Capture the cell that displays the provided text and extract its (x, y) central coordinate. 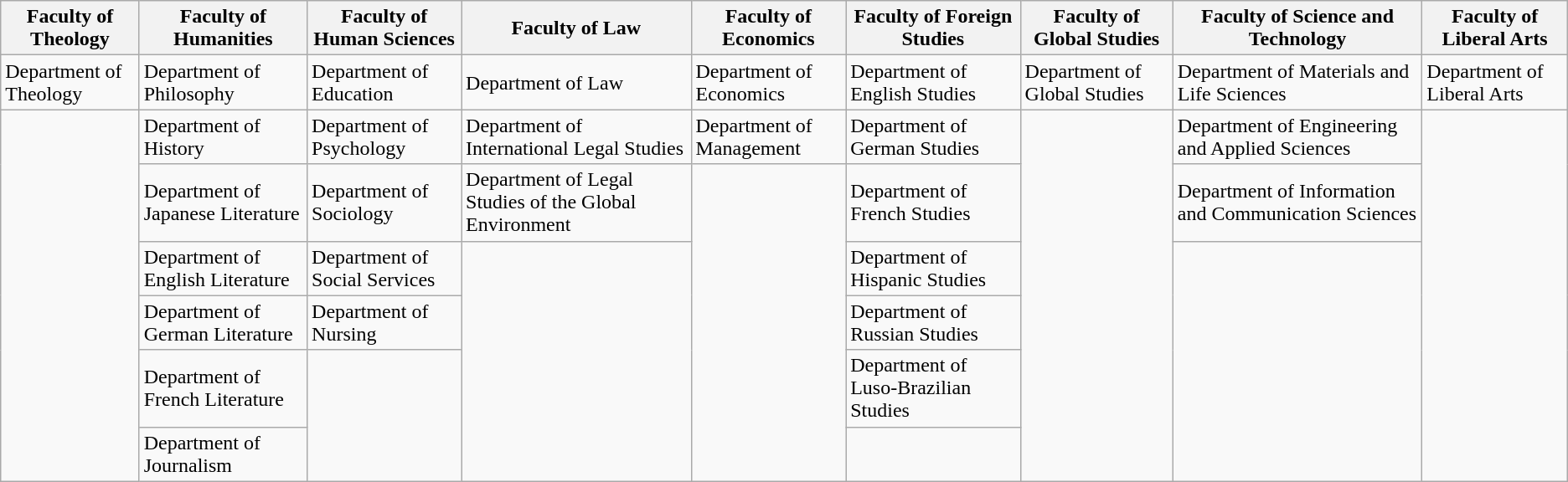
Department of French Literature (223, 388)
Faculty of Human Sciences (384, 28)
Faculty of Science and Technology (1297, 28)
Faculty of Humanities (223, 28)
Department of Philosophy (223, 82)
Department of English Literature (223, 268)
Department of Psychology (384, 137)
Department of Economics (769, 82)
Department of Journalism (223, 454)
Department of German Literature (223, 323)
Department of Theology (70, 82)
Department of Global Studies (1096, 82)
Department of German Studies (933, 137)
Faculty of Law (576, 28)
Department of Sociology (384, 203)
Department of Luso-Brazilian Studies (933, 388)
Department of Education (384, 82)
Department of Liberal Arts (1494, 82)
Faculty of Theology (70, 28)
Department of History (223, 137)
Faculty of Global Studies (1096, 28)
Faculty of Foreign Studies (933, 28)
Faculty of Economics (769, 28)
Department of Materials and Life Sciences (1297, 82)
Department of French Studies (933, 203)
Department of Management (769, 137)
Department of Japanese Literature (223, 203)
Department of Law (576, 82)
Department of Russian Studies (933, 323)
Department of Engineering and Applied Sciences (1297, 137)
Department of Social Services (384, 268)
Department of International Legal Studies (576, 137)
Faculty of Liberal Arts (1494, 28)
Department of Information and Communication Sciences (1297, 203)
Department of English Studies (933, 82)
Department of Hispanic Studies (933, 268)
Department of Nursing (384, 323)
Department of Legal Studies of the Global Environment (576, 203)
